Extract the (X, Y) coordinate from the center of the cell holding the provided text.  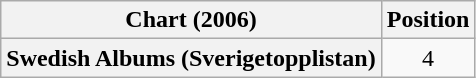
4 (428, 58)
Chart (2006) (191, 20)
Position (428, 20)
Swedish Albums (Sverigetopplistan) (191, 58)
